Scan for the cell matching the given text and deliver its [x, y] coordinate at center. 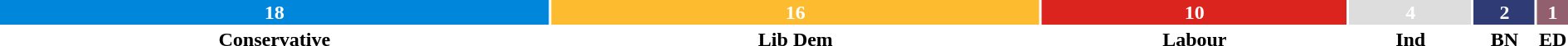
1 [1553, 12]
10 [1195, 12]
4 [1410, 12]
18 [275, 12]
16 [796, 12]
2 [1505, 12]
